Pinpoint the cell where the given text exists, returning its (X, Y) midpoint coordinate. 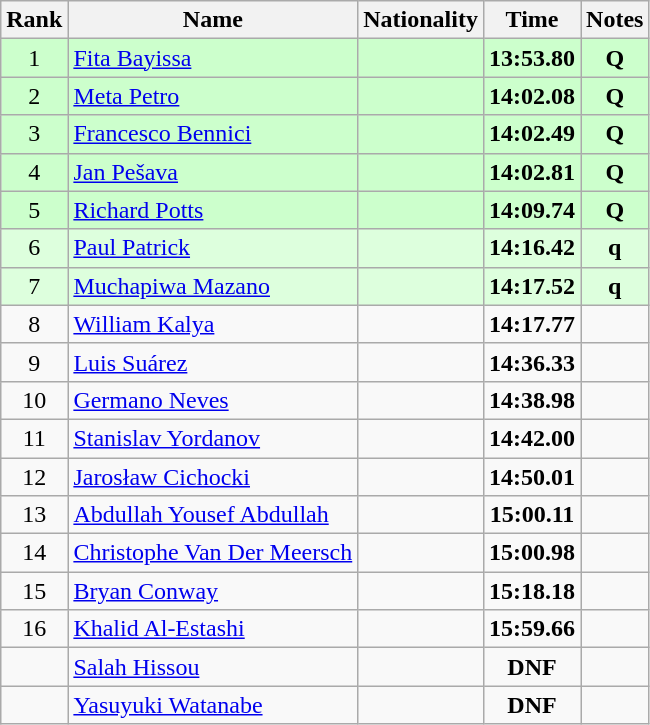
14:02.81 (532, 172)
8 (34, 324)
Richard Potts (213, 210)
1 (34, 58)
6 (34, 248)
14:17.52 (532, 286)
Name (213, 20)
Time (532, 20)
16 (34, 629)
15:59.66 (532, 629)
9 (34, 362)
15 (34, 591)
14:09.74 (532, 210)
14:02.49 (532, 134)
11 (34, 438)
Abdullah Yousef Abdullah (213, 515)
Muchapiwa Mazano (213, 286)
Salah Hissou (213, 667)
3 (34, 134)
Germano Neves (213, 400)
10 (34, 400)
Bryan Conway (213, 591)
14:02.08 (532, 96)
Paul Patrick (213, 248)
4 (34, 172)
15:00.98 (532, 553)
14:42.00 (532, 438)
14:38.98 (532, 400)
Nationality (421, 20)
Yasuyuki Watanabe (213, 705)
2 (34, 96)
13:53.80 (532, 58)
14 (34, 553)
13 (34, 515)
Notes (615, 20)
Francesco Bennici (213, 134)
Fita Bayissa (213, 58)
15:00.11 (532, 515)
14:50.01 (532, 477)
Luis Suárez (213, 362)
15:18.18 (532, 591)
Christophe Van Der Meersch (213, 553)
12 (34, 477)
7 (34, 286)
Meta Petro (213, 96)
Khalid Al-Estashi (213, 629)
14:36.33 (532, 362)
5 (34, 210)
14:17.77 (532, 324)
14:16.42 (532, 248)
Rank (34, 20)
Jan Pešava (213, 172)
Stanislav Yordanov (213, 438)
Jarosław Cichocki (213, 477)
William Kalya (213, 324)
